Return (X, Y) of the center of cell containing provided text 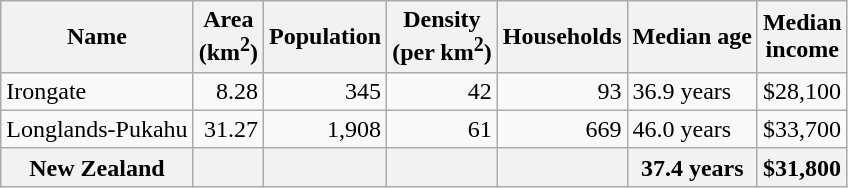
Median age (692, 37)
$28,100 (802, 91)
Population (326, 37)
$31,800 (802, 167)
Longlands-Pukahu (97, 129)
61 (442, 129)
Irongate (97, 91)
46.0 years (692, 129)
37.4 years (692, 167)
31.27 (228, 129)
93 (562, 91)
New Zealand (97, 167)
$33,700 (802, 129)
1,908 (326, 129)
Households (562, 37)
Medianincome (802, 37)
8.28 (228, 91)
36.9 years (692, 91)
345 (326, 91)
Name (97, 37)
669 (562, 129)
Area(km2) (228, 37)
Density(per km2) (442, 37)
42 (442, 91)
